Scan for the cell matching the given text and deliver its (x, y) coordinate at center. 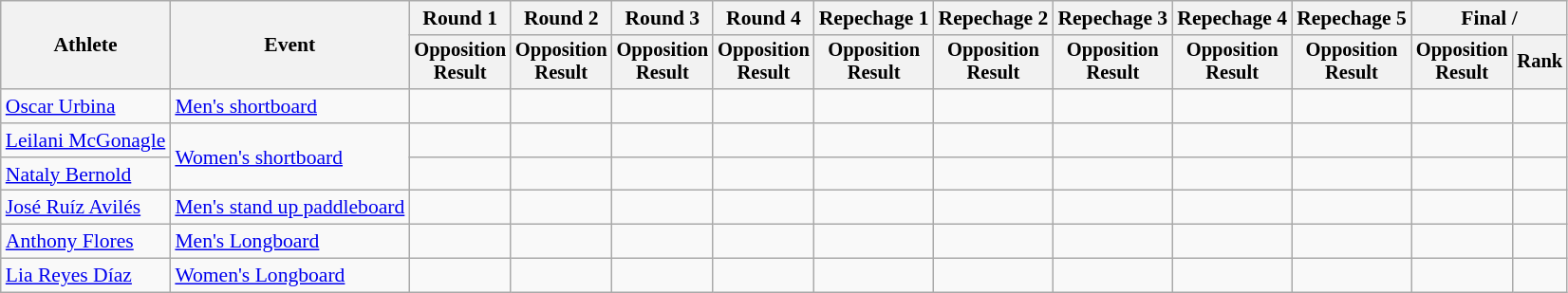
Women's shortboard (289, 157)
Round 3 (663, 18)
Athlete (85, 46)
Women's Longboard (289, 276)
Final / (1489, 18)
Nataly Bernold (85, 174)
Anthony Flores (85, 242)
Repechage 1 (874, 18)
Event (289, 46)
Rank (1540, 63)
Repechage 2 (994, 18)
Leilani McGonagle (85, 140)
José Ruíz Avilés (85, 208)
Men's shortboard (289, 106)
Round 2 (562, 18)
Repechage 4 (1232, 18)
Men's stand up paddleboard (289, 208)
Round 4 (763, 18)
Round 1 (459, 18)
Repechage 3 (1112, 18)
Lia Reyes Díaz (85, 276)
Men's Longboard (289, 242)
Repechage 5 (1352, 18)
Oscar Urbina (85, 106)
